Capture the cell that displays the provided text and extract its (x, y) central coordinate. 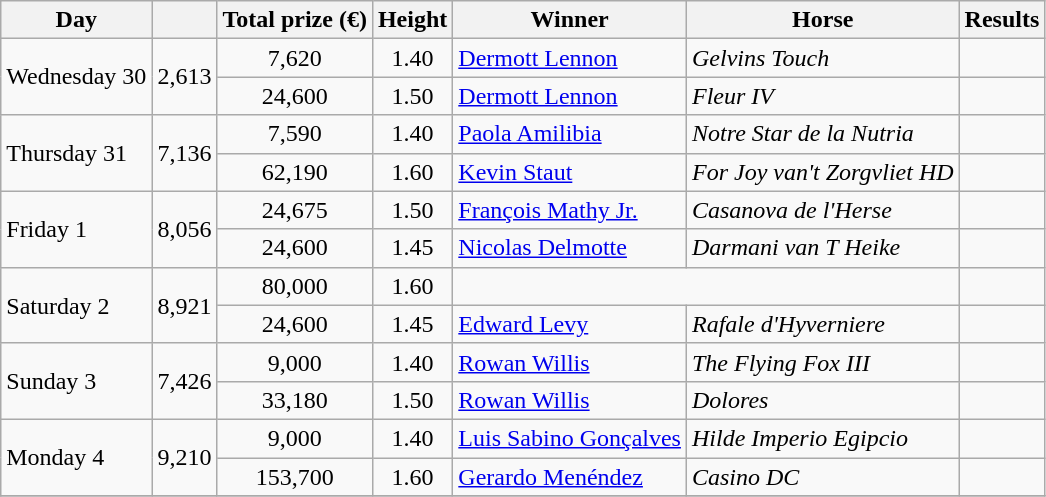
Dolores (822, 400)
7,590 (294, 134)
Casino DC (822, 477)
24,675 (294, 210)
Sunday 3 (76, 381)
7,620 (294, 58)
2,613 (184, 77)
Friday 1 (76, 229)
Edward Levy (570, 324)
Thursday 31 (76, 153)
Gelvins Touch (822, 58)
Gerardo Menéndez (570, 477)
80,000 (294, 286)
Monday 4 (76, 457)
Kevin Staut (570, 172)
Fleur IV (822, 96)
Day (76, 20)
7,136 (184, 153)
For Joy van't Zorgvliet HD (822, 172)
Wednesday 30 (76, 77)
Horse (822, 20)
Casanova de l'Herse (822, 210)
Height (412, 20)
Hilde Imperio Egipcio (822, 438)
153,700 (294, 477)
Nicolas Delmotte (570, 248)
8,056 (184, 229)
Darmani van T Heike (822, 248)
Paola Amilibia (570, 134)
33,180 (294, 400)
Results (1002, 20)
Luis Sabino Gonçalves (570, 438)
62,190 (294, 172)
7,426 (184, 381)
The Flying Fox III (822, 362)
Total prize (€) (294, 20)
9,210 (184, 457)
Winner (570, 20)
Saturday 2 (76, 305)
Rafale d'Hyverniere (822, 324)
8,921 (184, 305)
François Mathy Jr. (570, 210)
Notre Star de la Nutria (822, 134)
